Find where the given text appears and provide that cell's center as [X, Y] coordinate. 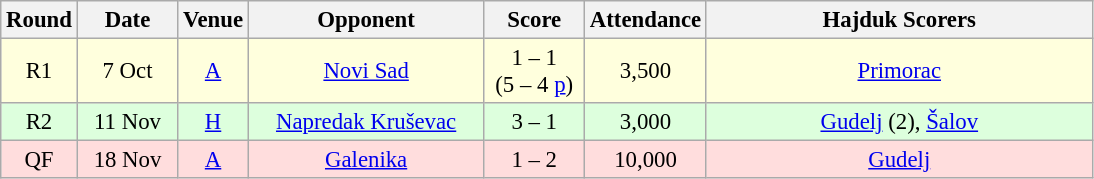
7 Oct [128, 72]
QF [39, 160]
H [214, 122]
Hajduk Scorers [899, 20]
Gudelj [899, 160]
Round [39, 20]
Novi Sad [366, 72]
3,500 [646, 72]
R1 [39, 72]
R2 [39, 122]
Attendance [646, 20]
Primorac [899, 72]
Opponent [366, 20]
Gudelj (2), Šalov [899, 122]
Napredak Kruševac [366, 122]
10,000 [646, 160]
1 – 2 [534, 160]
Galenika [366, 160]
3 – 1 [534, 122]
18 Nov [128, 160]
1 – 1(5 – 4 p) [534, 72]
11 Nov [128, 122]
Score [534, 20]
Date [128, 20]
Venue [214, 20]
3,000 [646, 122]
